Detect which cell encompasses the target text, then output its [x, y] center coordinate. 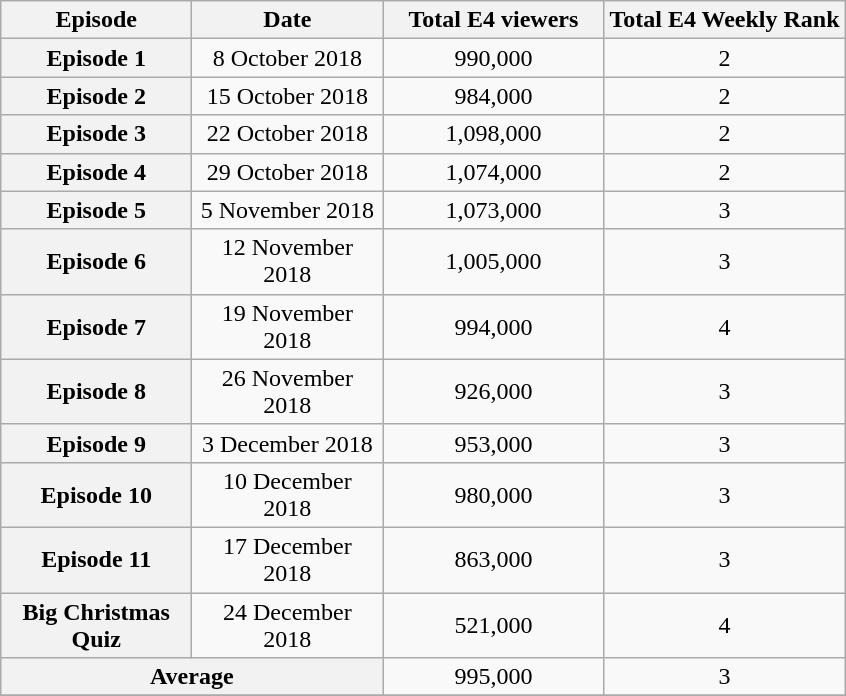
3 December 2018 [288, 443]
1,098,000 [494, 134]
Episode 9 [96, 443]
Episode 2 [96, 96]
Episode 11 [96, 560]
24 December 2018 [288, 624]
Episode 1 [96, 58]
1,073,000 [494, 210]
Average [192, 677]
5 November 2018 [288, 210]
8 October 2018 [288, 58]
26 November 2018 [288, 392]
29 October 2018 [288, 172]
990,000 [494, 58]
Episode 5 [96, 210]
521,000 [494, 624]
926,000 [494, 392]
Date [288, 20]
17 December 2018 [288, 560]
Big Christmas Quiz [96, 624]
19 November 2018 [288, 326]
Episode 7 [96, 326]
984,000 [494, 96]
994,000 [494, 326]
Episode 4 [96, 172]
22 October 2018 [288, 134]
980,000 [494, 494]
995,000 [494, 677]
Episode 10 [96, 494]
Episode 8 [96, 392]
863,000 [494, 560]
10 December 2018 [288, 494]
Total E4 Weekly Rank [724, 20]
Total E4 viewers [494, 20]
12 November 2018 [288, 262]
953,000 [494, 443]
Episode 3 [96, 134]
15 October 2018 [288, 96]
1,074,000 [494, 172]
Episode 6 [96, 262]
Episode [96, 20]
1,005,000 [494, 262]
